Pinpoint the cell where the given text exists, returning its (X, Y) midpoint coordinate. 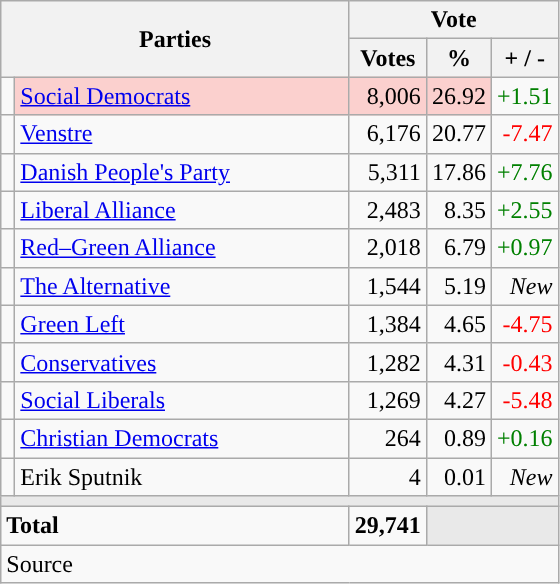
+ / - (524, 58)
Red–Green Alliance (182, 248)
Venstre (182, 134)
+2.55 (524, 210)
0.89 (458, 438)
20.77 (458, 134)
2,018 (388, 248)
Social Liberals (182, 400)
Christian Democrats (182, 438)
264 (388, 438)
Source (280, 564)
1,384 (388, 324)
0.01 (458, 477)
+0.97 (524, 248)
+7.76 (524, 172)
-7.47 (524, 134)
Conservatives (182, 362)
Total (176, 526)
1,282 (388, 362)
5,311 (388, 172)
4.65 (458, 324)
4 (388, 477)
1,269 (388, 400)
Liberal Alliance (182, 210)
2,483 (388, 210)
29,741 (388, 526)
-0.43 (524, 362)
Votes (388, 58)
Parties (176, 39)
% (458, 58)
Green Left (182, 324)
-4.75 (524, 324)
Social Democrats (182, 96)
17.86 (458, 172)
Vote (454, 20)
6.79 (458, 248)
Erik Sputnik (182, 477)
+0.16 (524, 438)
4.31 (458, 362)
8.35 (458, 210)
Danish People's Party (182, 172)
4.27 (458, 400)
The Alternative (182, 286)
6,176 (388, 134)
26.92 (458, 96)
5.19 (458, 286)
8,006 (388, 96)
+1.51 (524, 96)
-5.48 (524, 400)
1,544 (388, 286)
